Return (x, y) of the center of cell containing provided text 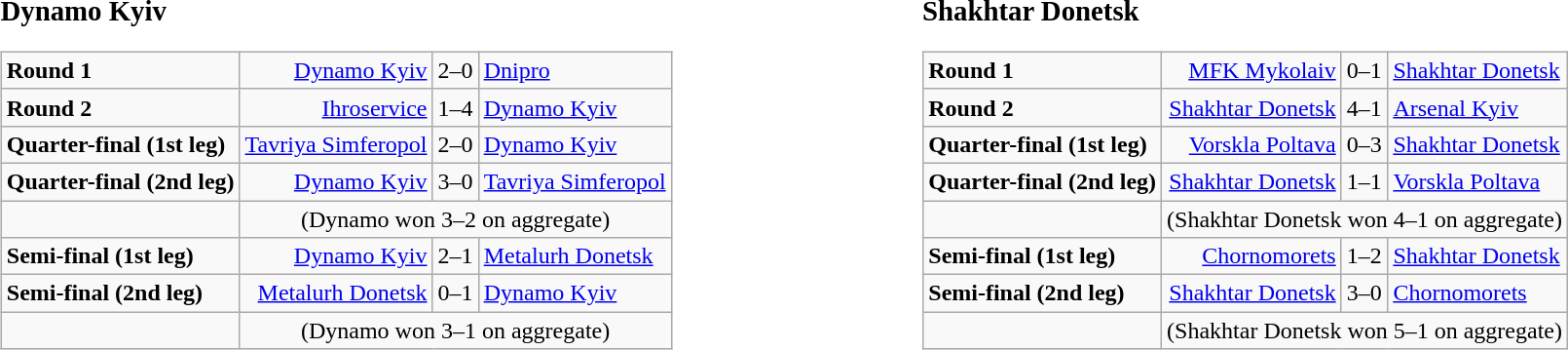
0–3 (1364, 144)
2–1 (456, 256)
1–2 (1364, 256)
Dnipro (575, 70)
Ihroservice (336, 107)
(Shakhtar Donetsk won 4–1 on aggregate) (1365, 219)
(Shakhtar Donetsk won 5–1 on aggregate) (1365, 331)
4–1 (1364, 107)
MFK Mykolaiv (1252, 70)
(Dynamo won 3–1 on aggregate) (456, 331)
1–4 (456, 107)
(Dynamo won 3–2 on aggregate) (456, 219)
Arsenal Kyiv (1478, 107)
1–1 (1364, 181)
